Pinpoint the cell where the given text exists, returning its (X, Y) midpoint coordinate. 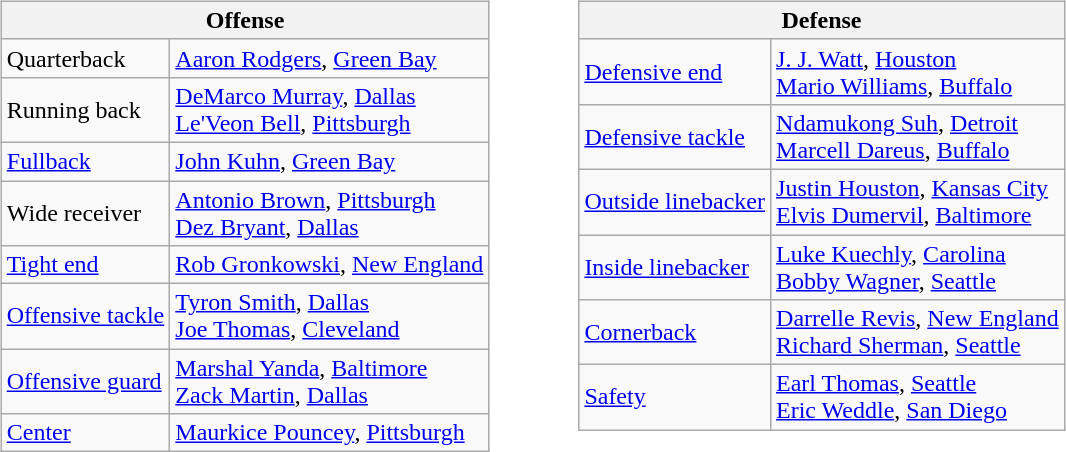
Aaron Rodgers, Green Bay (330, 58)
Fullback (86, 161)
Ndamukong Suh, DetroitMarcell Dareus, Buffalo (918, 136)
Earl Thomas, SeattleEric Weddle, San Diego (918, 398)
Wide receiver (86, 212)
Maurkice Pouncey, Pittsburgh (330, 433)
John Kuhn, Green Bay (330, 161)
Defense (822, 20)
Tight end (86, 265)
Outside linebacker (675, 202)
DeMarco Murray, DallasLe'Veon Bell, Pittsburgh (330, 110)
Inside linebacker (675, 266)
Offense (245, 20)
Tyron Smith, DallasJoe Thomas, Cleveland (330, 316)
Antonio Brown, PittsburghDez Bryant, Dallas (330, 212)
J. J. Watt, HoustonMario Williams, Buffalo (918, 72)
Defensive end (675, 72)
Center (86, 433)
Running back (86, 110)
Safety (675, 398)
Offensive guard (86, 382)
Quarterback (86, 58)
Darrelle Revis, New EnglandRichard Sherman, Seattle (918, 332)
Offensive tackle (86, 316)
Justin Houston, Kansas CityElvis Dumervil, Baltimore (918, 202)
Cornerback (675, 332)
Rob Gronkowski, New England (330, 265)
Defensive tackle (675, 136)
Luke Kuechly, CarolinaBobby Wagner, Seattle (918, 266)
Marshal Yanda, BaltimoreZack Martin, Dallas (330, 382)
